Output the (x, y) coordinate of the center of the cell containing the given text.  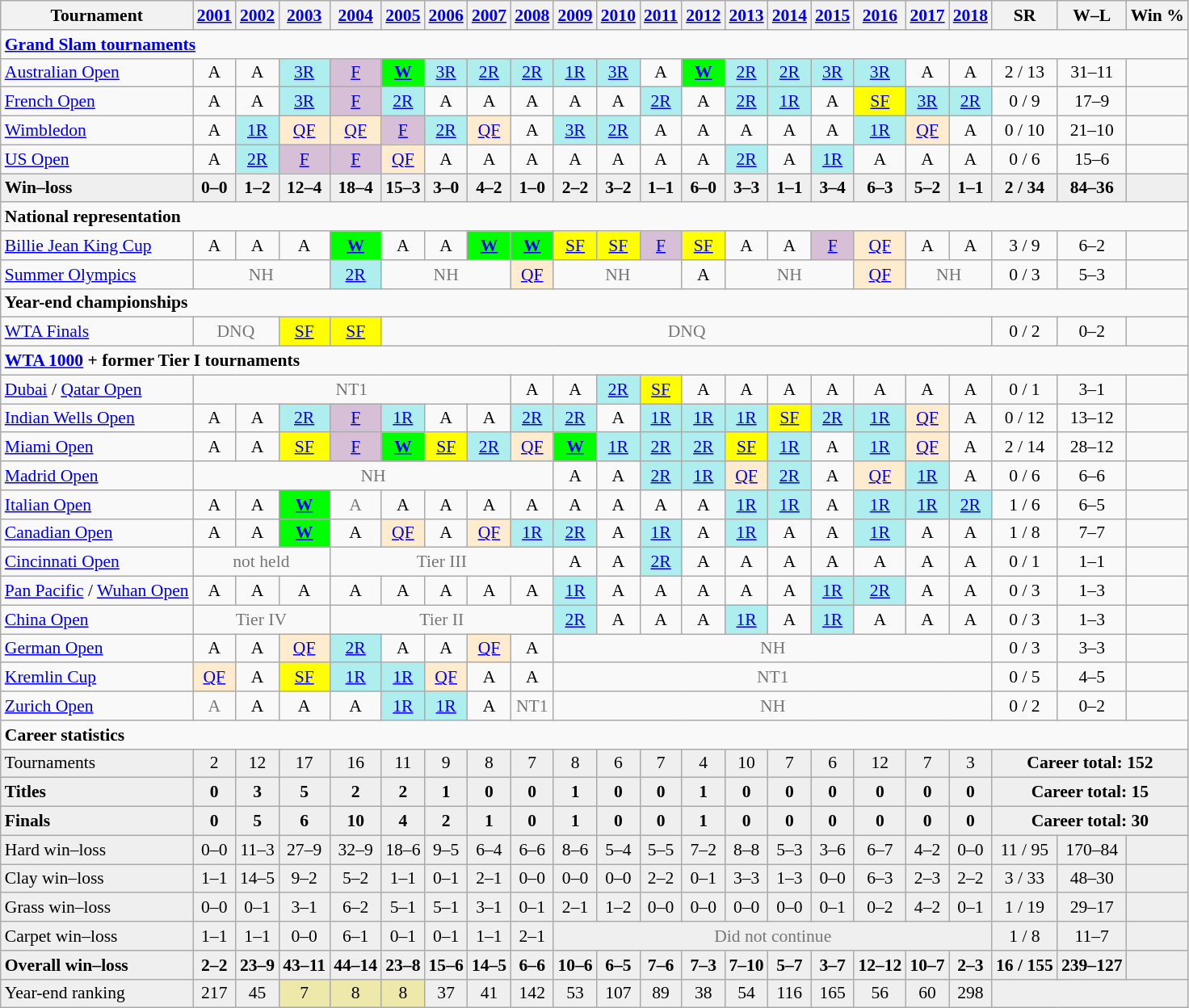
2009 (575, 15)
28–12 (1092, 447)
15–3 (402, 188)
2015 (832, 15)
32–9 (355, 850)
Indian Wells Open (97, 418)
7–10 (746, 965)
17 (304, 763)
WTA 1000 + former Tier I tournaments (594, 361)
2 / 14 (1024, 447)
Cincinnati Open (97, 562)
2 / 34 (1024, 188)
44–14 (355, 965)
165 (832, 993)
2007 (489, 15)
China Open (97, 619)
Overall win–loss (97, 965)
9–5 (446, 850)
1 / 19 (1024, 908)
Year-end championships (594, 303)
16 (355, 763)
Finals (97, 821)
2003 (304, 15)
54 (746, 993)
2004 (355, 15)
Kremlin Cup (97, 678)
0 / 12 (1024, 418)
12–12 (880, 965)
Billie Jean King Cup (97, 246)
US Open (97, 159)
18–4 (355, 188)
7–3 (703, 965)
4–5 (1092, 678)
3 / 33 (1024, 879)
7–2 (703, 850)
45 (257, 993)
Hard win–loss (97, 850)
2008 (531, 15)
48–30 (1092, 879)
Tier II (441, 619)
2011 (661, 15)
Wimbledon (97, 131)
142 (531, 993)
10–7 (927, 965)
6–1 (355, 936)
Career total: 30 (1090, 821)
27–9 (304, 850)
2016 (880, 15)
31–11 (1092, 73)
21–10 (1092, 131)
2012 (703, 15)
Summer Olympics (97, 275)
9–2 (304, 879)
0 / 9 (1024, 102)
Italian Open (97, 505)
W–L (1092, 15)
298 (971, 993)
170–84 (1092, 850)
17–9 (1092, 102)
Year-end ranking (97, 993)
3–2 (619, 188)
11 / 95 (1024, 850)
217 (215, 993)
0 / 5 (1024, 678)
Did not continue (772, 936)
3–6 (832, 850)
Career total: 152 (1090, 763)
53 (575, 993)
7–7 (1092, 533)
11 (402, 763)
43–11 (304, 965)
3–4 (832, 188)
Win–loss (97, 188)
Career statistics (594, 735)
3 / 9 (1024, 246)
7–6 (661, 965)
107 (619, 993)
8–6 (575, 850)
37 (446, 993)
11–7 (1092, 936)
18–6 (402, 850)
2014 (790, 15)
3–0 (446, 188)
38 (703, 993)
Titles (97, 792)
84–36 (1092, 188)
6–7 (880, 850)
2005 (402, 15)
6–0 (703, 188)
23–9 (257, 965)
60 (927, 993)
WTA Finals (97, 332)
2001 (215, 15)
89 (661, 993)
16 / 155 (1024, 965)
5–4 (619, 850)
Carpet win–loss (97, 936)
SR (1024, 15)
116 (790, 993)
11–3 (257, 850)
Dubai / Qatar Open (97, 389)
23–8 (402, 965)
French Open (97, 102)
239–127 (1092, 965)
Win % (1157, 15)
Tournaments (97, 763)
Miami Open (97, 447)
Grass win–loss (97, 908)
56 (880, 993)
Grand Slam tournaments (594, 44)
National representation (594, 217)
Tournament (97, 15)
29–17 (1092, 908)
2018 (971, 15)
9 (446, 763)
10–6 (575, 965)
Pan Pacific / Wuhan Open (97, 591)
2010 (619, 15)
0 / 10 (1024, 131)
5–7 (790, 965)
2002 (257, 15)
2 / 13 (1024, 73)
Madrid Open (97, 476)
German Open (97, 649)
Tier IV (262, 619)
2013 (746, 15)
Canadian Open (97, 533)
Tier III (441, 562)
13–12 (1092, 418)
not held (262, 562)
Australian Open (97, 73)
Clay win–loss (97, 879)
Career total: 15 (1090, 792)
1 / 6 (1024, 505)
8–8 (746, 850)
12–4 (304, 188)
41 (489, 993)
6–4 (489, 850)
5–5 (661, 850)
2017 (927, 15)
2006 (446, 15)
1–0 (531, 188)
Zurich Open (97, 706)
3–7 (832, 965)
